Identify which cell holds the provided text, then report its (X, Y) central coordinate. 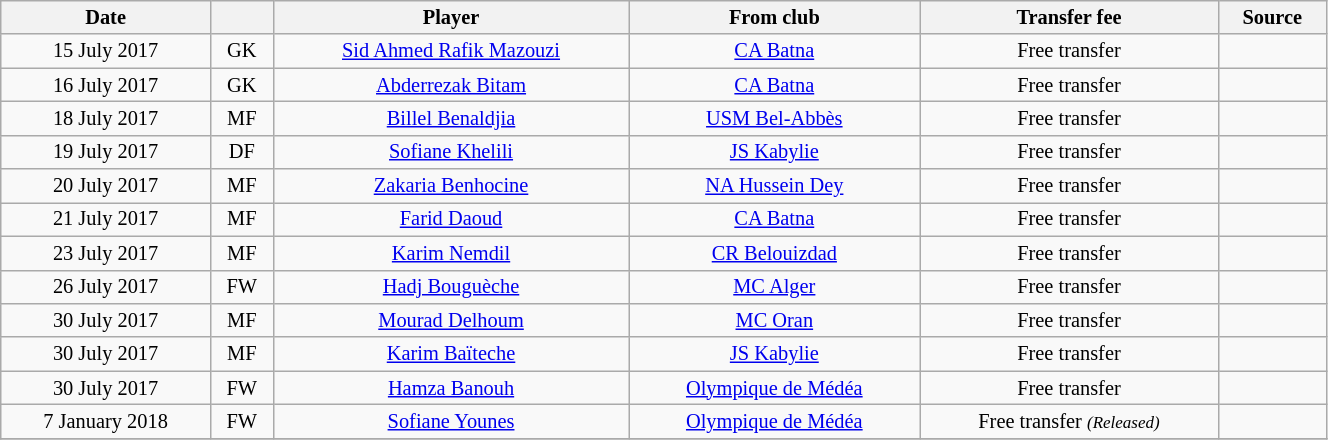
Mourad Delhoum (451, 320)
Date (106, 17)
MC Oran (774, 320)
Billel Benaldjia (451, 118)
Abderrezak Bitam (451, 85)
Hadj Bouguèche (451, 287)
Transfer fee (1069, 17)
15 July 2017 (106, 51)
20 July 2017 (106, 186)
Free transfer (Released) (1069, 421)
26 July 2017 (106, 287)
MC Alger (774, 287)
Source (1272, 17)
Sid Ahmed Rafik Mazouzi (451, 51)
23 July 2017 (106, 253)
Sofiane Younes (451, 421)
NA Hussein Dey (774, 186)
19 July 2017 (106, 152)
18 July 2017 (106, 118)
16 July 2017 (106, 85)
Zakaria Benhocine (451, 186)
21 July 2017 (106, 219)
Karim Nemdil (451, 253)
USM Bel-Abbès (774, 118)
Hamza Banouh (451, 388)
Farid Daoud (451, 219)
Karim Baïteche (451, 354)
From club (774, 17)
7 January 2018 (106, 421)
DF (242, 152)
Sofiane Khelili (451, 152)
Player (451, 17)
CR Belouizdad (774, 253)
